From the cell containing the given text, extract its center point as [X, Y] coordinate. 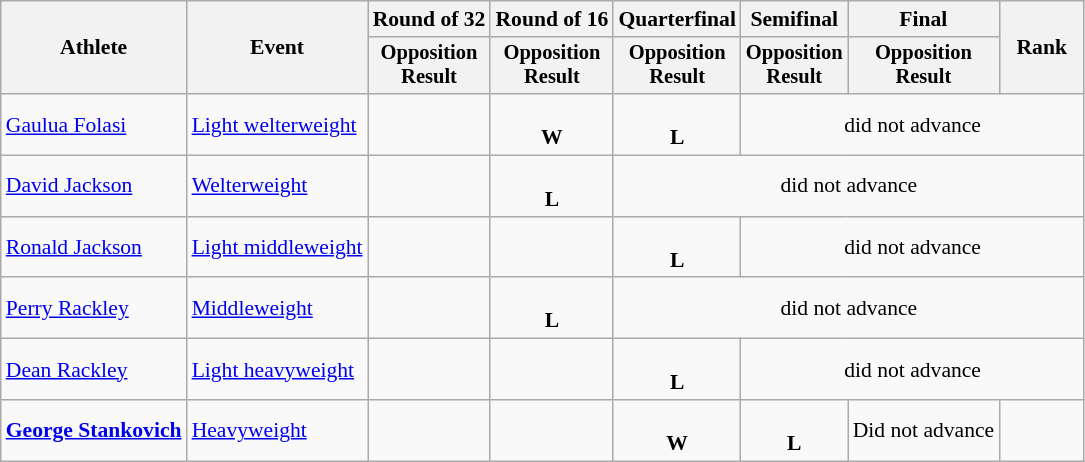
Event [278, 48]
Semifinal [794, 19]
Light heavyweight [278, 370]
Dean Rackley [94, 370]
Round of 32 [430, 19]
Rank [1042, 48]
Did not advance [924, 430]
Welterweight [278, 186]
Light welterweight [278, 124]
Gaulua Folasi [94, 124]
Perry Rackley [94, 308]
David Jackson [94, 186]
Ronald Jackson [94, 248]
Round of 16 [552, 19]
George Stankovich [94, 430]
Heavyweight [278, 430]
Light middleweight [278, 248]
Middleweight [278, 308]
Quarterfinal [677, 19]
Final [924, 19]
Athlete [94, 48]
